For the text-containing cell, return its midpoint in [x, y] coordinate format. 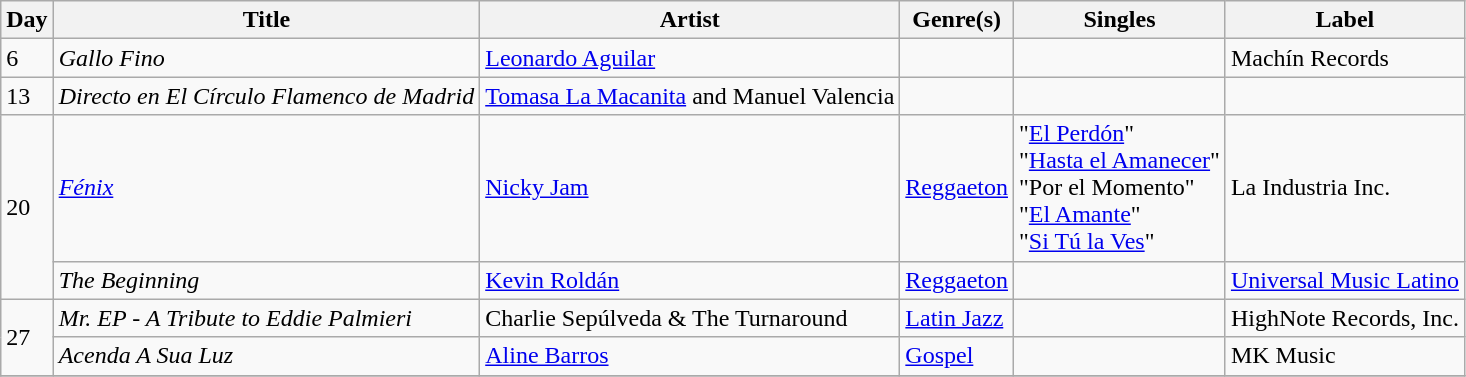
Singles [1120, 20]
The Beginning [266, 280]
"El Perdón""Hasta el Amanecer""Por el Momento""El Amante""Si Tú la Ves" [1120, 188]
Kevin Roldán [690, 280]
Aline Barros [690, 356]
27 [27, 337]
Acenda A Sua Luz [266, 356]
20 [27, 207]
6 [27, 58]
Genre(s) [957, 20]
Label [1344, 20]
Artist [690, 20]
13 [27, 96]
Leonardo Aguilar [690, 58]
Day [27, 20]
La Industria Inc. [1344, 188]
Mr. EP - A Tribute to Eddie Palmieri [266, 318]
Title [266, 20]
HighNote Records, Inc. [1344, 318]
Universal Music Latino [1344, 280]
Charlie Sepúlveda & The Turnaround [690, 318]
Directo en El Círculo Flamenco de Madrid [266, 96]
Tomasa La Macanita and Manuel Valencia [690, 96]
Gallo Fino [266, 58]
Gospel [957, 356]
Nicky Jam [690, 188]
Latin Jazz [957, 318]
Fénix [266, 188]
MK Music [1344, 356]
Machín Records [1344, 58]
